Return (X, Y) of the center of cell containing provided text 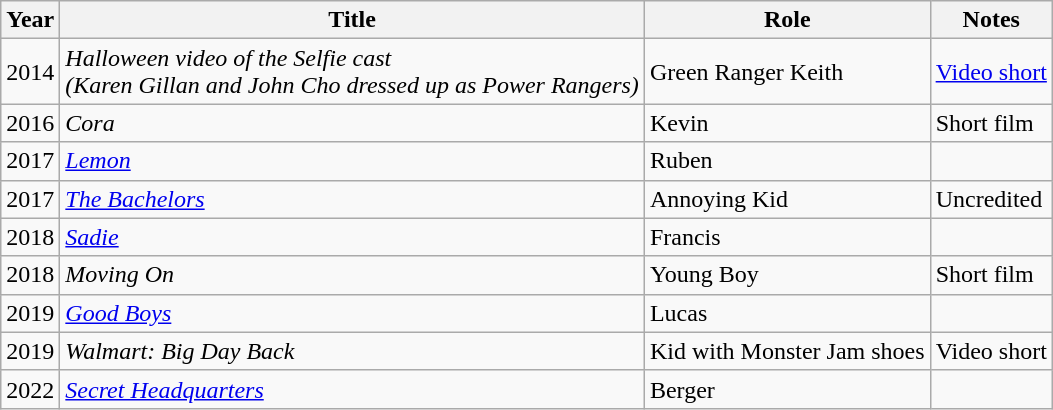
Cora (352, 123)
Berger (787, 389)
2022 (30, 389)
Francis (787, 237)
2014 (30, 72)
Green Ranger Keith (787, 72)
Lucas (787, 313)
2016 (30, 123)
Secret Headquarters (352, 389)
Ruben (787, 161)
Kid with Monster Jam shoes (787, 351)
Role (787, 20)
Kevin (787, 123)
Halloween video of the Selfie cast(Karen Gillan and John Cho dressed up as Power Rangers) (352, 72)
The Bachelors (352, 199)
Title (352, 20)
Walmart: Big Day Back (352, 351)
Lemon (352, 161)
Uncredited (991, 199)
Moving On (352, 275)
Young Boy (787, 275)
Sadie (352, 237)
Notes (991, 20)
Annoying Kid (787, 199)
Year (30, 20)
Good Boys (352, 313)
